Locate the cell with the specified text and output its [X, Y] center coordinate. 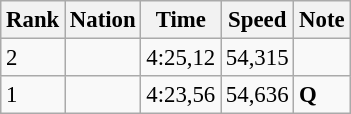
Rank [33, 20]
1 [33, 95]
54,636 [258, 95]
4:25,12 [181, 58]
Note [322, 20]
4:23,56 [181, 95]
Nation [103, 20]
Speed [258, 20]
Q [322, 95]
54,315 [258, 58]
2 [33, 58]
Time [181, 20]
